Search for the cell housing the specified text and yield its [X, Y] center coordinate. 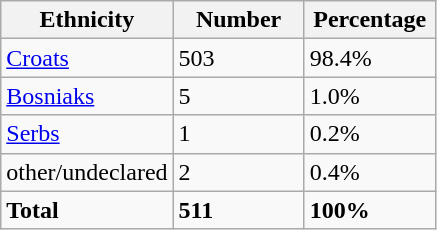
Croats [87, 58]
Percentage [370, 20]
2 [238, 172]
Ethnicity [87, 20]
Serbs [87, 134]
511 [238, 210]
100% [370, 210]
1.0% [370, 96]
0.4% [370, 172]
Bosniaks [87, 96]
other/undeclared [87, 172]
Number [238, 20]
Total [87, 210]
503 [238, 58]
98.4% [370, 58]
5 [238, 96]
0.2% [370, 134]
1 [238, 134]
